Scan for the cell matching the given text and deliver its (x, y) coordinate at center. 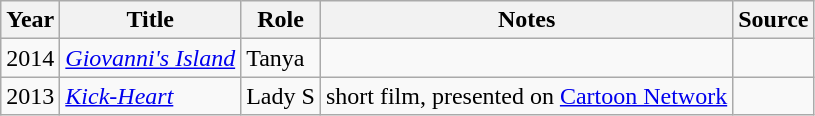
2014 (30, 58)
Tanya (281, 58)
Giovanni's Island (150, 58)
2013 (30, 96)
Title (150, 20)
Lady S (281, 96)
Year (30, 20)
Kick-Heart (150, 96)
short film, presented on Cartoon Network (526, 96)
Source (774, 20)
Role (281, 20)
Notes (526, 20)
